Provide the [X, Y] coordinate of the cell's center where the given text is located.  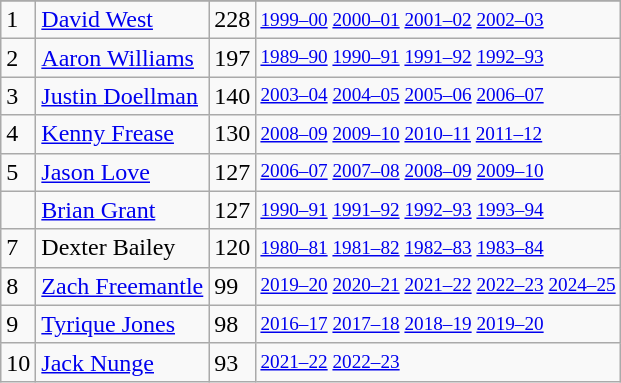
120 [232, 248]
4 [18, 134]
Aaron Williams [122, 58]
2016–17 2017–18 2018–19 2019–20 [438, 324]
228 [232, 20]
98 [232, 324]
2008–09 2009–10 2010–11 2011–12 [438, 134]
7 [18, 248]
2019–20 2020–21 2021–22 2022–23 2024–25 [438, 286]
1980–81 1981–82 1982–83 1983–84 [438, 248]
1 [18, 20]
2021–22 2022–23 [438, 362]
9 [18, 324]
Justin Doellman [122, 96]
Jason Love [122, 172]
130 [232, 134]
1989–90 1990–91 1991–92 1992–93 [438, 58]
Zach Freemantle [122, 286]
Dexter Bailey [122, 248]
140 [232, 96]
Tyrique Jones [122, 324]
3 [18, 96]
5 [18, 172]
1999–00 2000–01 2001–02 2002–03 [438, 20]
Jack Nunge [122, 362]
99 [232, 286]
Kenny Frease [122, 134]
David West [122, 20]
10 [18, 362]
2 [18, 58]
1990–91 1991–92 1992–93 1993–94 [438, 210]
8 [18, 286]
93 [232, 362]
Brian Grant [122, 210]
2003–04 2004–05 2005–06 2006–07 [438, 96]
197 [232, 58]
2006–07 2007–08 2008–09 2009–10 [438, 172]
